Return the (x, y) coordinate for the center point of the cell that contains the specified text.  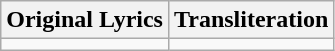
Transliteration (250, 20)
Original Lyrics (85, 20)
